Return the (X, Y) coordinate for the center point of the cell that contains the specified text.  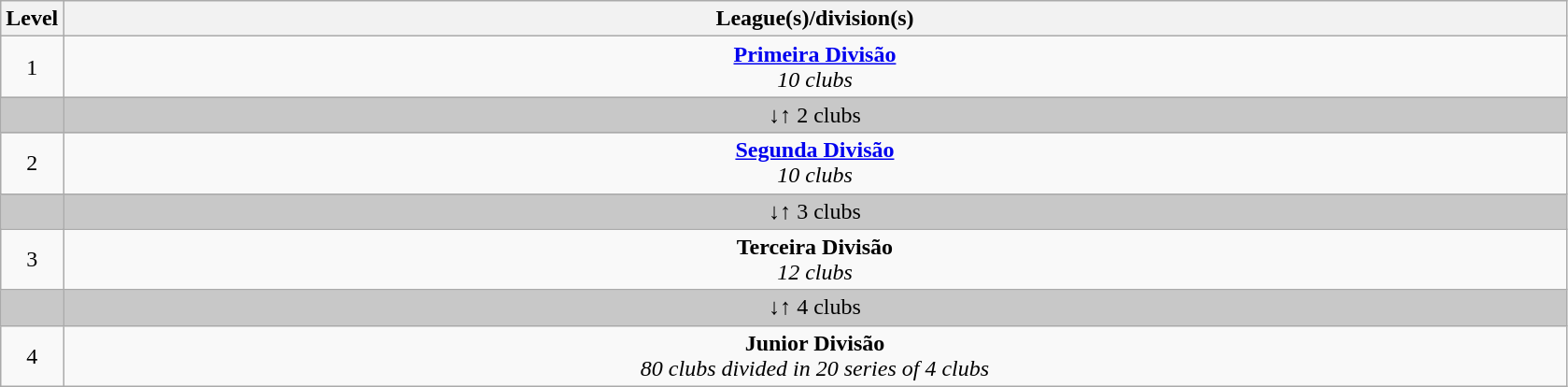
Level (32, 19)
1 (32, 67)
3 (32, 260)
Segunda Divisão10 clubs (814, 163)
↓↑ 2 clubs (814, 115)
League(s)/division(s) (814, 19)
↓↑ 4 clubs (814, 308)
↓↑ 3 clubs (814, 211)
4 (32, 355)
Junior Divisão80 clubs divided in 20 series of 4 clubs (814, 355)
Terceira Divisão12 clubs (814, 260)
Primeira Divisão10 clubs (814, 67)
2 (32, 163)
